Find where the given text appears and provide that cell's center as [x, y] coordinate. 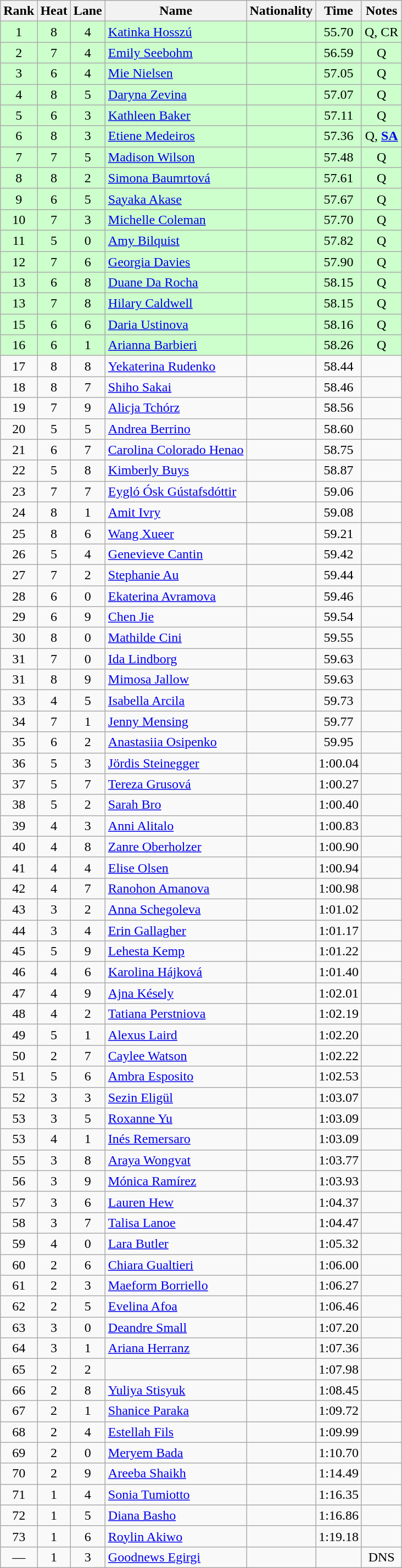
— [19, 1557]
Deandre Small [176, 1328]
22 [19, 471]
60 [19, 1264]
DNS [381, 1557]
1:01.02 [339, 909]
Ajna Késely [176, 993]
Rank [19, 11]
35 [19, 742]
Q, SA [381, 136]
1:02.01 [339, 993]
Mie Nielsen [176, 74]
59.06 [339, 491]
Kimberly Buys [176, 471]
Talisa Lanoe [176, 1223]
59.95 [339, 742]
59.08 [339, 512]
Wang Xueer [176, 533]
Etiene Medeiros [176, 136]
56.59 [339, 53]
21 [19, 450]
Roxanne Yu [176, 1118]
58.75 [339, 450]
1:03.07 [339, 1097]
1:02.53 [339, 1077]
73 [19, 1536]
59 [19, 1244]
59.55 [339, 638]
Araya Wongvat [176, 1160]
Yekaterina Rudenko [176, 366]
34 [19, 721]
Jördis Steinegger [176, 763]
65 [19, 1369]
Daria Ustinova [176, 324]
58.46 [339, 387]
Mathilde Cini [176, 638]
30 [19, 638]
59.21 [339, 533]
Ambra Esposito [176, 1077]
17 [19, 366]
Zanre Oberholzer [176, 847]
1:05.32 [339, 1244]
Goodnews Egirgi [176, 1557]
Arianna Barbieri [176, 345]
1:06.27 [339, 1286]
Anni Alitalo [176, 826]
Roylin Akiwo [176, 1536]
57.70 [339, 220]
36 [19, 763]
15 [19, 324]
Amit Ivry [176, 512]
26 [19, 554]
Duane Da Rocha [176, 283]
Eygló Ósk Gústafsdóttir [176, 491]
Kathleen Baker [176, 115]
Caylee Watson [176, 1056]
1:04.37 [339, 1202]
55 [19, 1160]
Chen Jie [176, 617]
59.46 [339, 596]
1:06.46 [339, 1307]
57.07 [339, 94]
Name [176, 11]
Nationality [281, 11]
1:00.27 [339, 784]
1:01.22 [339, 951]
Meryem Bada [176, 1453]
68 [19, 1432]
10 [19, 220]
59.73 [339, 701]
Evelina Afoa [176, 1307]
Alexus Laird [176, 1035]
61 [19, 1286]
Lauren Hew [176, 1202]
1:07.98 [339, 1369]
Erin Gallagher [176, 931]
52 [19, 1097]
45 [19, 951]
56 [19, 1181]
63 [19, 1328]
Mónica Ramírez [176, 1181]
57.82 [339, 240]
Shanice Paraka [176, 1411]
72 [19, 1515]
58.44 [339, 366]
57.11 [339, 115]
Lane [88, 11]
49 [19, 1035]
Maeform Borriello [176, 1286]
Katinka Hosszú [176, 32]
58.87 [339, 471]
37 [19, 784]
Inés Remersaro [176, 1139]
1:04.47 [339, 1223]
Karolina Hájková [176, 972]
1:03.93 [339, 1181]
57.67 [339, 199]
1:16.86 [339, 1515]
Shiho Sakai [176, 387]
51 [19, 1077]
64 [19, 1348]
18 [19, 387]
Ranohon Amanova [176, 888]
Ekaterina Avramova [176, 596]
Q, CR [381, 32]
41 [19, 867]
58.60 [339, 429]
40 [19, 847]
1:06.00 [339, 1264]
39 [19, 826]
57 [19, 1202]
Madison Wilson [176, 157]
Sayaka Akase [176, 199]
57.05 [339, 74]
Simona Baumrtová [176, 178]
58.16 [339, 324]
1:00.94 [339, 867]
1:09.72 [339, 1411]
1:10.70 [339, 1453]
1:00.98 [339, 888]
Tereza Grusová [176, 784]
Diana Basho [176, 1515]
1:07.36 [339, 1348]
Sonia Tumiotto [176, 1494]
69 [19, 1453]
33 [19, 701]
1:14.49 [339, 1474]
Alicja Tchórz [176, 408]
43 [19, 909]
1:07.20 [339, 1328]
55.70 [339, 32]
Ida Lindborg [176, 659]
Lehesta Kemp [176, 951]
19 [19, 408]
1:00.04 [339, 763]
16 [19, 345]
Time [339, 11]
47 [19, 993]
Isabella Arcila [176, 701]
57.36 [339, 136]
Anna Schegoleva [176, 909]
Stephanie Au [176, 575]
58.26 [339, 345]
62 [19, 1307]
57.90 [339, 262]
58 [19, 1223]
1:00.83 [339, 826]
38 [19, 805]
Emily Seebohm [176, 53]
24 [19, 512]
1:16.35 [339, 1494]
Heat [54, 11]
71 [19, 1494]
Hilary Caldwell [176, 304]
59.44 [339, 575]
27 [19, 575]
Michelle Coleman [176, 220]
70 [19, 1474]
46 [19, 972]
57.48 [339, 157]
28 [19, 596]
Amy Bilquist [176, 240]
44 [19, 931]
1:02.22 [339, 1056]
25 [19, 533]
1:02.20 [339, 1035]
Georgia Davies [176, 262]
66 [19, 1390]
Sarah Bro [176, 805]
Areeba Shaikh [176, 1474]
Jenny Mensing [176, 721]
1:01.40 [339, 972]
1:01.17 [339, 931]
1:19.18 [339, 1536]
Daryna Zevina [176, 94]
Mimosa Jallow [176, 680]
57.61 [339, 178]
59.54 [339, 617]
1:02.19 [339, 1014]
Chiara Gualtieri [176, 1264]
23 [19, 491]
50 [19, 1056]
1:00.40 [339, 805]
11 [19, 240]
1:00.90 [339, 847]
Estellah Fils [176, 1432]
59.42 [339, 554]
1:08.45 [339, 1390]
Notes [381, 11]
12 [19, 262]
48 [19, 1014]
20 [19, 429]
Genevieve Cantin [176, 554]
Andrea Berrino [176, 429]
67 [19, 1411]
1:09.99 [339, 1432]
Elise Olsen [176, 867]
Sezin Eligül [176, 1097]
Anastasiia Osipenko [176, 742]
1:03.77 [339, 1160]
Tatiana Perstniova [176, 1014]
29 [19, 617]
Lara Butler [176, 1244]
59.77 [339, 721]
Carolina Colorado Henao [176, 450]
Ariana Herranz [176, 1348]
42 [19, 888]
Yuliya Stisyuk [176, 1390]
58.56 [339, 408]
